Return the [x, y] coordinate for the center point of the cell that contains the specified text.  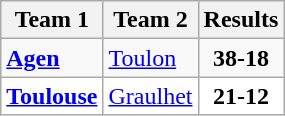
Toulon [150, 58]
Team 2 [150, 20]
Toulouse [52, 96]
Results [241, 20]
38-18 [241, 58]
Graulhet [150, 96]
Team 1 [52, 20]
21-12 [241, 96]
Agen [52, 58]
